For the text-containing cell, return its midpoint in [X, Y] coordinate format. 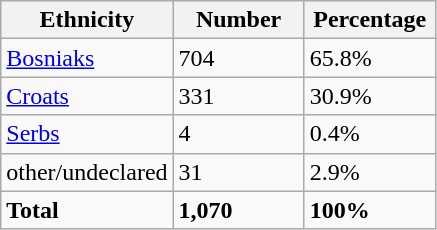
Number [238, 20]
1,070 [238, 210]
331 [238, 96]
65.8% [370, 58]
Total [87, 210]
Serbs [87, 134]
Percentage [370, 20]
2.9% [370, 172]
31 [238, 172]
Croats [87, 96]
0.4% [370, 134]
100% [370, 210]
704 [238, 58]
Ethnicity [87, 20]
30.9% [370, 96]
other/undeclared [87, 172]
4 [238, 134]
Bosniaks [87, 58]
